Find where the given text appears and provide that cell's center as [X, Y] coordinate. 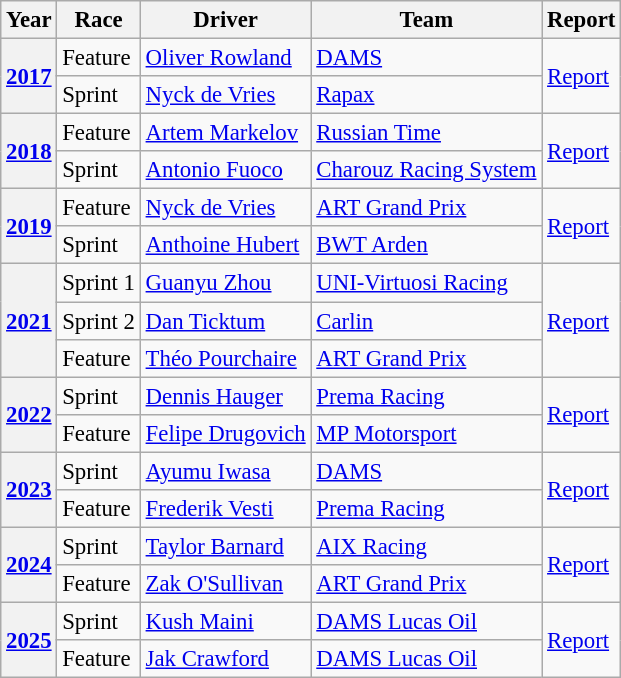
2022 [29, 414]
Dan Ticktum [226, 321]
Zak O'Sullivan [226, 584]
2023 [29, 490]
Guanyu Zhou [226, 283]
Jak Crawford [226, 659]
Sprint 2 [98, 321]
2021 [29, 320]
Anthoine Hubert [226, 245]
2024 [29, 564]
2018 [29, 152]
Sprint 1 [98, 283]
UNI-Virtuosi Racing [426, 283]
Year [29, 20]
Driver [226, 20]
Théo Pourchaire [226, 358]
Russian Time [426, 133]
Antonio Fuoco [226, 170]
Charouz Racing System [426, 170]
AIX Racing [426, 546]
Taylor Barnard [226, 546]
Team [426, 20]
BWT Arden [426, 245]
Frederik Vesti [226, 509]
Oliver Rowland [226, 58]
2017 [29, 76]
Kush Maini [226, 621]
Felipe Drugovich [226, 433]
Ayumu Iwasa [226, 471]
Rapax [426, 95]
2025 [29, 640]
Carlin [426, 321]
Race [98, 20]
Artem Markelov [226, 133]
2019 [29, 226]
MP Motorsport [426, 433]
Dennis Hauger [226, 396]
